Provide the [x, y] coordinate of the cell's center where the given text is located.  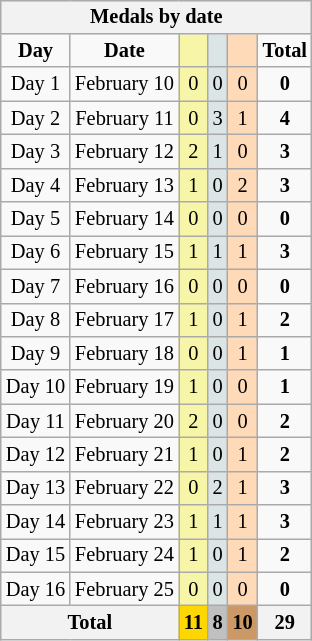
February 16 [124, 286]
10 [243, 623]
February 20 [124, 421]
Day 11 [36, 421]
Day 5 [36, 219]
8 [218, 623]
Day 2 [36, 118]
Day 7 [36, 286]
Day 9 [36, 354]
Day 8 [36, 320]
11 [194, 623]
Medals by date [156, 17]
February 21 [124, 455]
Date [124, 51]
February 23 [124, 522]
Day 15 [36, 556]
February 12 [124, 152]
Day 14 [36, 522]
February 18 [124, 354]
February 24 [124, 556]
29 [285, 623]
February 22 [124, 488]
Day [36, 51]
Day 6 [36, 253]
Day 13 [36, 488]
4 [285, 118]
Day 3 [36, 152]
February 10 [124, 84]
February 25 [124, 589]
Day 1 [36, 84]
Day 12 [36, 455]
Day 16 [36, 589]
February 19 [124, 387]
Day 10 [36, 387]
February 11 [124, 118]
February 17 [124, 320]
Day 4 [36, 185]
February 14 [124, 219]
February 13 [124, 185]
February 15 [124, 253]
